Return (X, Y) of the center of cell containing provided text 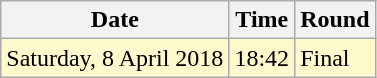
Final (335, 58)
Time (262, 20)
Saturday, 8 April 2018 (115, 58)
Round (335, 20)
18:42 (262, 58)
Date (115, 20)
